Provide the (X, Y) coordinate of the cell's center where the given text is located.  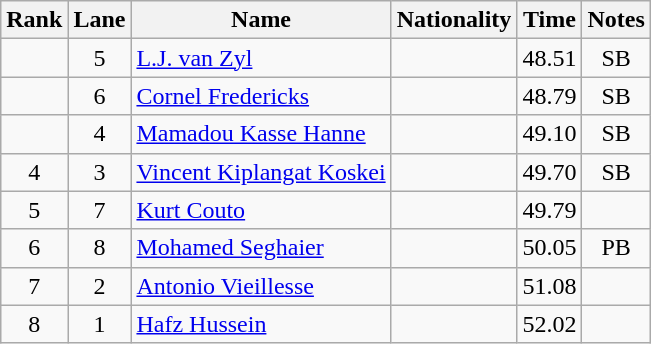
Cornel Fredericks (261, 96)
49.70 (550, 172)
Mamadou Kasse Hanne (261, 134)
2 (100, 286)
50.05 (550, 248)
Hafz Hussein (261, 324)
51.08 (550, 286)
Vincent Kiplangat Koskei (261, 172)
49.10 (550, 134)
49.79 (550, 210)
PB (616, 248)
Mohamed Seghaier (261, 248)
Lane (100, 20)
Antonio Vieillesse (261, 286)
Rank (34, 20)
L.J. van Zyl (261, 58)
Time (550, 20)
52.02 (550, 324)
Name (261, 20)
48.51 (550, 58)
1 (100, 324)
Nationality (454, 20)
3 (100, 172)
48.79 (550, 96)
Notes (616, 20)
Kurt Couto (261, 210)
